Locate the cell with the specified text and output its [X, Y] center coordinate. 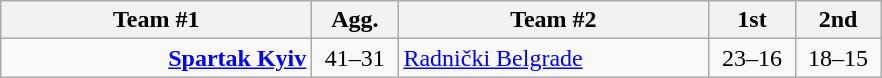
Agg. [355, 20]
18–15 [838, 58]
2nd [838, 20]
Team #2 [554, 20]
1st [752, 20]
23–16 [752, 58]
Spartak Kyiv [156, 58]
41–31 [355, 58]
Radnički Belgrade [554, 58]
Team #1 [156, 20]
